Return [X, Y] of the center of cell containing provided text 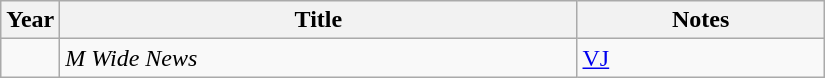
Year [30, 20]
Title [318, 20]
M Wide News [318, 58]
VJ [700, 58]
Notes [700, 20]
